Extract the [X, Y] coordinate from the center of the cell holding the provided text.  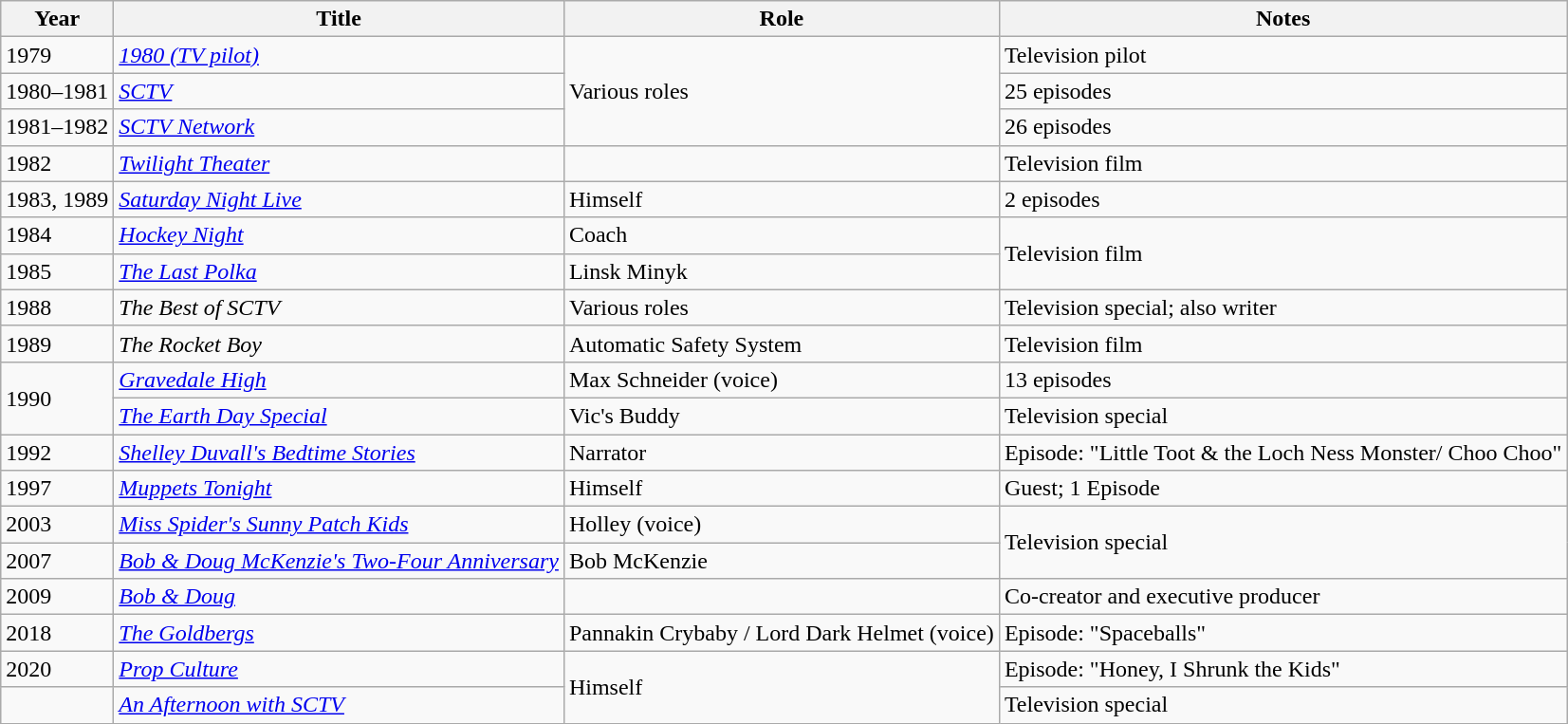
SCTV Network [340, 127]
1980 (TV pilot) [340, 55]
An Afternoon with SCTV [340, 705]
2007 [57, 561]
Linsk Minyk [782, 271]
Notes [1282, 19]
Hockey Night [340, 235]
Bob McKenzie [782, 561]
Vic's Buddy [782, 416]
Holley (voice) [782, 525]
Narrator [782, 453]
The Goldbergs [340, 633]
Television pilot [1282, 55]
Title [340, 19]
26 episodes [1282, 127]
Coach [782, 235]
1979 [57, 55]
1997 [57, 489]
The Last Polka [340, 271]
1984 [57, 235]
Bob & Doug McKenzie's Two-Four Anniversary [340, 561]
Episode: "Little Toot & the Loch Ness Monster/ Choo Choo" [1282, 453]
Max Schneider (voice) [782, 380]
Muppets Tonight [340, 489]
Gravedale High [340, 380]
Episode: "Honey, I Shrunk the Kids" [1282, 669]
Guest; 1 Episode [1282, 489]
Shelley Duvall's Bedtime Stories [340, 453]
Prop Culture [340, 669]
Automatic Safety System [782, 343]
The Earth Day Special [340, 416]
SCTV [340, 91]
25 episodes [1282, 91]
1980–1981 [57, 91]
The Best of SCTV [340, 307]
Television special; also writer [1282, 307]
Bob & Doug [340, 597]
2018 [57, 633]
Year [57, 19]
Saturday Night Live [340, 199]
1989 [57, 343]
13 episodes [1282, 380]
Co-creator and executive producer [1282, 597]
2003 [57, 525]
2020 [57, 669]
Miss Spider's Sunny Patch Kids [340, 525]
Twilight Theater [340, 163]
The Rocket Boy [340, 343]
1982 [57, 163]
1985 [57, 271]
1983, 1989 [57, 199]
1990 [57, 398]
Pannakin Crybaby / Lord Dark Helmet (voice) [782, 633]
Role [782, 19]
2009 [57, 597]
Episode: "Spaceballs" [1282, 633]
1992 [57, 453]
2 episodes [1282, 199]
1988 [57, 307]
1981–1982 [57, 127]
